Provide the [X, Y] coordinate of the cell's center where the given text is located.  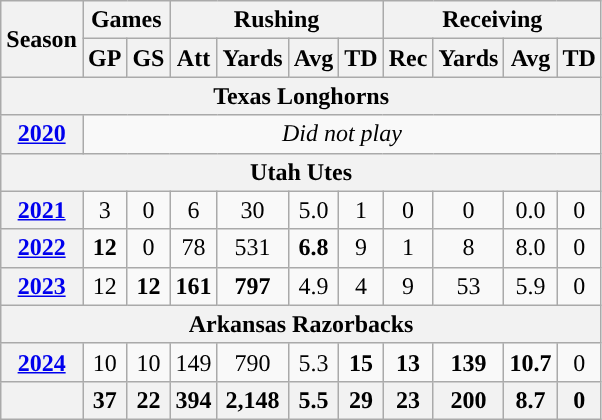
Receiving [492, 20]
394 [194, 400]
30 [252, 210]
Arkansas Razorbacks [302, 324]
GP [104, 58]
78 [194, 248]
797 [252, 286]
2023 [42, 286]
4 [361, 286]
Did not play [342, 134]
22 [148, 400]
3 [104, 210]
0.0 [530, 210]
53 [468, 286]
2020 [42, 134]
Games [126, 20]
GS [148, 58]
149 [194, 362]
790 [252, 362]
200 [468, 400]
37 [104, 400]
13 [408, 362]
2024 [42, 362]
5.3 [314, 362]
10.7 [530, 362]
Rushing [276, 20]
6.8 [314, 248]
5.9 [530, 286]
Utah Utes [302, 172]
8.0 [530, 248]
6 [194, 210]
15 [361, 362]
2021 [42, 210]
8.7 [530, 400]
139 [468, 362]
531 [252, 248]
4.9 [314, 286]
Texas Longhorns [302, 96]
Season [42, 39]
29 [361, 400]
8 [468, 248]
5.0 [314, 210]
2,148 [252, 400]
Rec [408, 58]
161 [194, 286]
23 [408, 400]
2022 [42, 248]
Att [194, 58]
5.5 [314, 400]
